Determine the [x, y] coordinate at the center of the cell enclosing the given text.  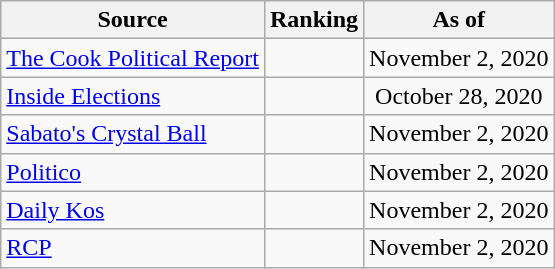
The Cook Political Report [133, 58]
As of [459, 20]
RCP [133, 248]
Politico [133, 172]
Source [133, 20]
Daily Kos [133, 210]
October 28, 2020 [459, 96]
Sabato's Crystal Ball [133, 134]
Inside Elections [133, 96]
Ranking [314, 20]
